For the text-containing cell, return its midpoint in [x, y] coordinate format. 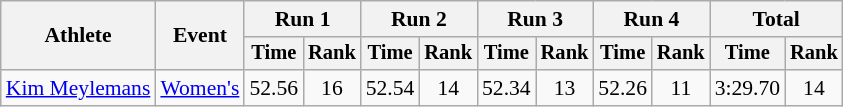
11 [681, 88]
Kim Meylemans [78, 88]
13 [565, 88]
3:29.70 [748, 88]
Athlete [78, 36]
Run 1 [302, 19]
Run 3 [535, 19]
Run 2 [419, 19]
52.56 [274, 88]
Run 4 [651, 19]
52.34 [506, 88]
52.26 [622, 88]
Total [776, 19]
Women's [200, 88]
52.54 [390, 88]
Event [200, 36]
16 [332, 88]
